Extract the [x, y] coordinate from the center of the cell holding the provided text.  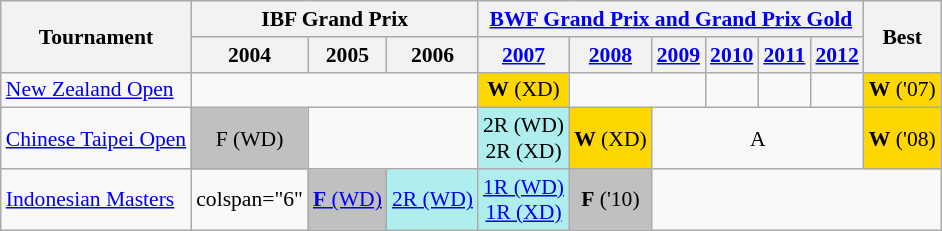
F ('10) [610, 200]
2010 [732, 55]
2R (WD) [432, 200]
A [758, 138]
IBF Grand Prix [334, 19]
2011 [784, 55]
Indonesian Masters [96, 200]
2005 [348, 55]
New Zealand Open [96, 90]
W ('08) [902, 138]
colspan="6" [250, 200]
2012 [836, 55]
2007 [524, 55]
BWF Grand Prix and Grand Prix Gold [671, 19]
1R (WD)1R (XD) [524, 200]
Tournament [96, 36]
2006 [432, 55]
Chinese Taipei Open [96, 138]
Best [902, 36]
2009 [678, 55]
2008 [610, 55]
2R (WD)2R (XD) [524, 138]
W ('07) [902, 90]
2004 [250, 55]
